Search for the cell housing the specified text and yield its [x, y] center coordinate. 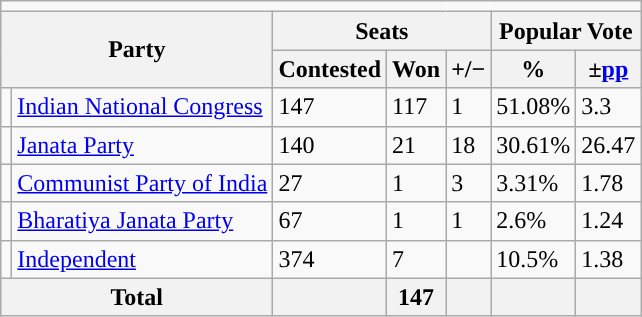
30.61% [534, 145]
+/− [468, 69]
374 [330, 259]
Janata Party [142, 145]
% [534, 69]
1.24 [608, 221]
Communist Party of India [142, 183]
10.5% [534, 259]
3.31% [534, 183]
Total [137, 297]
140 [330, 145]
Independent [142, 259]
51.08% [534, 107]
18 [468, 145]
27 [330, 183]
1.78 [608, 183]
Won [416, 69]
Popular Vote [566, 31]
±pp [608, 69]
117 [416, 107]
Bharatiya Janata Party [142, 221]
3 [468, 183]
2.6% [534, 221]
3.3 [608, 107]
7 [416, 259]
Seats [382, 31]
67 [330, 221]
Party [137, 50]
Contested [330, 69]
1.38 [608, 259]
26.47 [608, 145]
21 [416, 145]
Indian National Congress [142, 107]
